Return the (x, y) coordinate for the center point of the cell that contains the specified text.  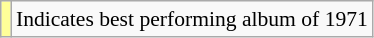
Indicates best performing album of 1971 (192, 19)
